From the cell containing the given text, extract its center point as (x, y) coordinate. 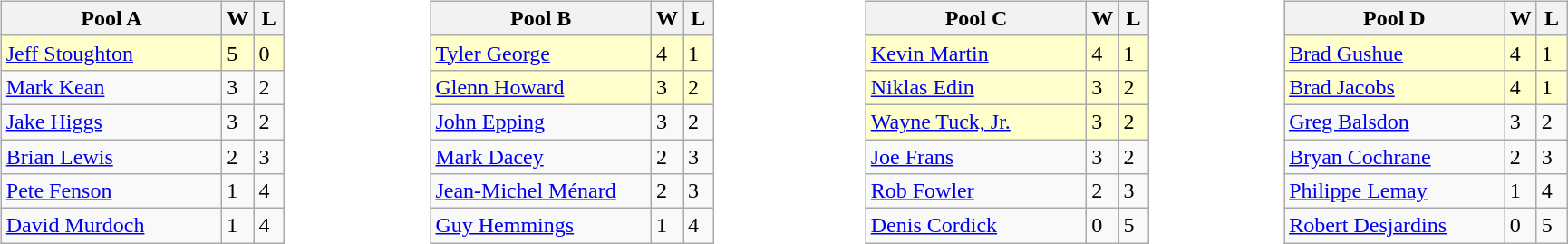
Jeff Stoughton (111, 53)
John Epping (541, 122)
Pete Fenson (111, 191)
Philippe Lemay (1395, 191)
Pool D (1395, 18)
Kevin Martin (976, 53)
Jean-Michel Ménard (541, 191)
Wayne Tuck, Jr. (976, 122)
Denis Cordick (976, 226)
Rob Fowler (976, 191)
Niklas Edin (976, 87)
David Murdoch (111, 226)
Tyler George (541, 53)
Brad Gushue (1395, 53)
Greg Balsdon (1395, 122)
Pool C (976, 18)
Brad Jacobs (1395, 87)
Guy Hemmings (541, 226)
Pool B (541, 18)
Glenn Howard (541, 87)
Jake Higgs (111, 122)
Robert Desjardins (1395, 226)
Brian Lewis (111, 157)
Mark Kean (111, 87)
Mark Dacey (541, 157)
Pool A (111, 18)
Bryan Cochrane (1395, 157)
Joe Frans (976, 157)
